Detect which cell encompasses the target text, then output its [x, y] center coordinate. 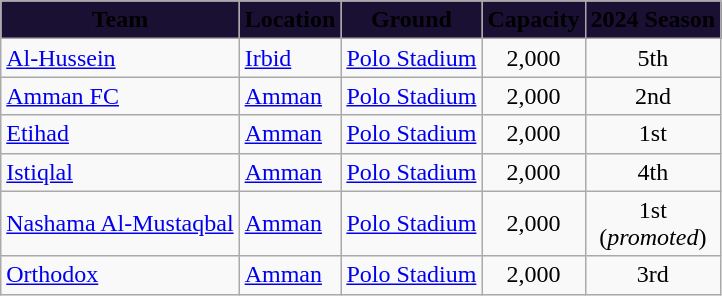
Al-Hussein [120, 58]
5th [653, 58]
Irbid [290, 58]
Orthodox [120, 275]
Location [290, 20]
Amman FC [120, 96]
3rd [653, 275]
4th [653, 172]
2024 Season [653, 20]
2nd [653, 96]
Capacity [534, 20]
1st [653, 134]
Ground [412, 20]
Etihad [120, 134]
1st (promoted) [653, 224]
Istiqlal [120, 172]
Team [120, 20]
Nashama Al-Mustaqbal [120, 224]
